Search for the cell housing the specified text and yield its [X, Y] center coordinate. 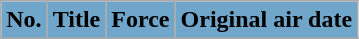
Force [140, 20]
Original air date [266, 20]
No. [24, 20]
Title [76, 20]
